For the text-containing cell, return its midpoint in (X, Y) coordinate format. 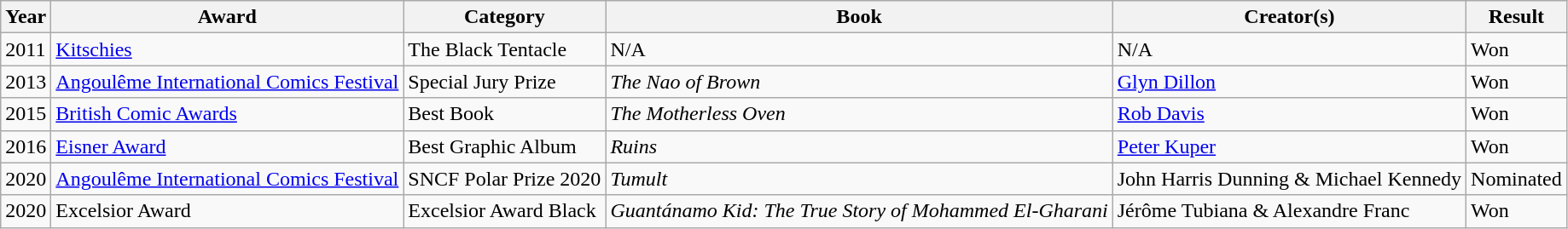
Rob Davis (1289, 114)
Excelsior Award (227, 211)
Best Book (505, 114)
Jérôme Tubiana & Alexandre Franc (1289, 211)
2016 (26, 146)
British Comic Awards (227, 114)
The Black Tentacle (505, 49)
Eisner Award (227, 146)
Glyn Dillon (1289, 82)
SNCF Polar Prize 2020 (505, 179)
Book (859, 17)
Best Graphic Album (505, 146)
Tumult (859, 179)
Excelsior Award Black (505, 211)
The Motherless Oven (859, 114)
Creator(s) (1289, 17)
Kitschies (227, 49)
John Harris Dunning & Michael Kennedy (1289, 179)
Special Jury Prize (505, 82)
2015 (26, 114)
Year (26, 17)
2011 (26, 49)
Peter Kuper (1289, 146)
The Nao of Brown (859, 82)
Award (227, 17)
Category (505, 17)
2013 (26, 82)
Ruins (859, 146)
Guantánamo Kid: The True Story of Mohammed El-Gharani (859, 211)
Result (1517, 17)
Nominated (1517, 179)
